Identify which cell holds the provided text, then report its (x, y) central coordinate. 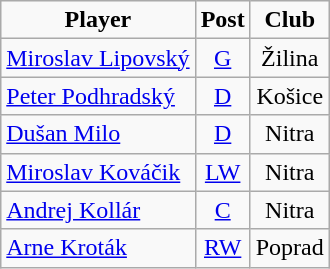
Košice (290, 96)
Andrej Kollár (98, 210)
Žilina (290, 58)
Poprad (290, 248)
Club (290, 20)
Miroslav Lipovský (98, 58)
LW (222, 172)
C (222, 210)
Post (222, 20)
Miroslav Kováčik (98, 172)
G (222, 58)
Dušan Milo (98, 134)
Arne Kroták (98, 248)
RW (222, 248)
Peter Podhradský (98, 96)
Player (98, 20)
